Search for the cell housing the specified text and yield its (x, y) center coordinate. 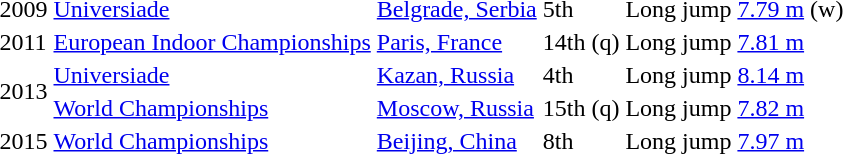
Paris, France (456, 42)
14th (q) (581, 42)
European Indoor Championships (212, 42)
4th (581, 75)
15th (q) (581, 108)
Kazan, Russia (456, 75)
World Championships (212, 108)
Universiade (212, 75)
Moscow, Russia (456, 108)
